For the text-containing cell, return its midpoint in (X, Y) coordinate format. 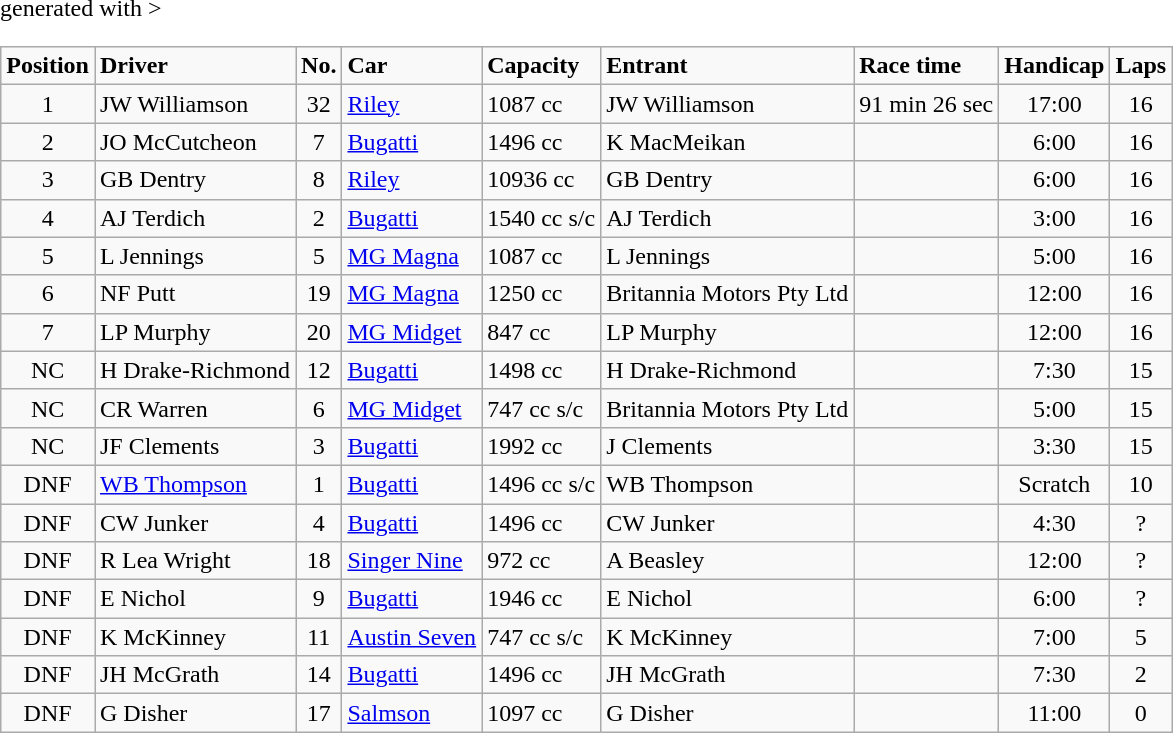
1498 cc (542, 370)
19 (319, 294)
JF Clements (194, 446)
3:00 (1054, 218)
Salmson (412, 713)
1946 cc (542, 599)
1496 cc s/c (542, 484)
20 (319, 332)
K MacMeikan (728, 142)
3:30 (1054, 446)
Race time (926, 66)
J Clements (728, 446)
17:00 (1054, 104)
Car (412, 66)
1540 cc s/c (542, 218)
4:30 (1054, 523)
10 (1141, 484)
1992 cc (542, 446)
91 min 26 sec (926, 104)
Scratch (1054, 484)
8 (319, 180)
9 (319, 599)
CR Warren (194, 408)
Position (48, 66)
14 (319, 675)
Handicap (1054, 66)
Austin Seven (412, 637)
A Beasley (728, 561)
1097 cc (542, 713)
12 (319, 370)
10936 cc (542, 180)
7:00 (1054, 637)
972 cc (542, 561)
11:00 (1054, 713)
Singer Nine (412, 561)
0 (1141, 713)
17 (319, 713)
11 (319, 637)
JO McCutcheon (194, 142)
32 (319, 104)
R Lea Wright (194, 561)
Driver (194, 66)
18 (319, 561)
Entrant (728, 66)
Laps (1141, 66)
1250 cc (542, 294)
No. (319, 66)
Capacity (542, 66)
NF Putt (194, 294)
847 cc (542, 332)
